Locate the cell with the specified text and output its (x, y) center coordinate. 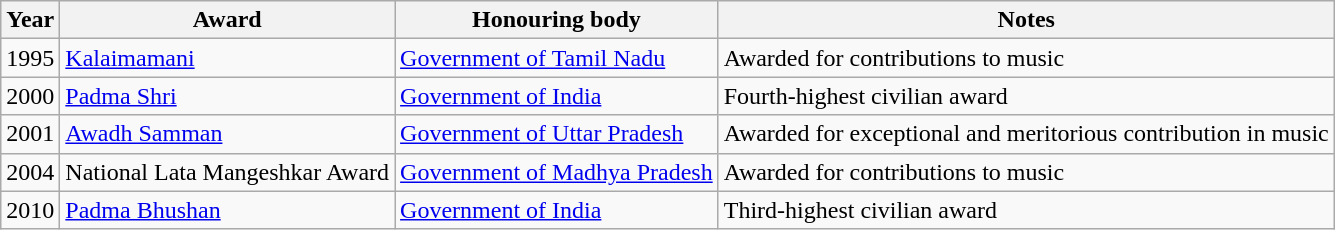
Awadh Samman (228, 134)
2010 (30, 210)
Notes (1026, 20)
Government of Tamil Nadu (557, 58)
Government of Uttar Pradesh (557, 134)
2001 (30, 134)
Year (30, 20)
Fourth-highest civilian award (1026, 96)
2004 (30, 172)
1995 (30, 58)
Padma Bhushan (228, 210)
Padma Shri (228, 96)
National Lata Mangeshkar Award (228, 172)
Honouring body (557, 20)
Kalaimamani (228, 58)
Award (228, 20)
Awarded for exceptional and meritorious contribution in music (1026, 134)
Government of Madhya Pradesh (557, 172)
2000 (30, 96)
Third-highest civilian award (1026, 210)
